From the cell containing the given text, extract its center point as [x, y] coordinate. 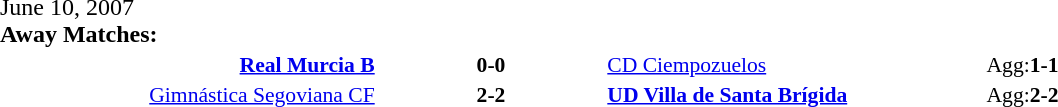
CD Ciempozuelos [795, 64]
0-0 [492, 64]
